Capture the cell that displays the provided text and extract its (X, Y) central coordinate. 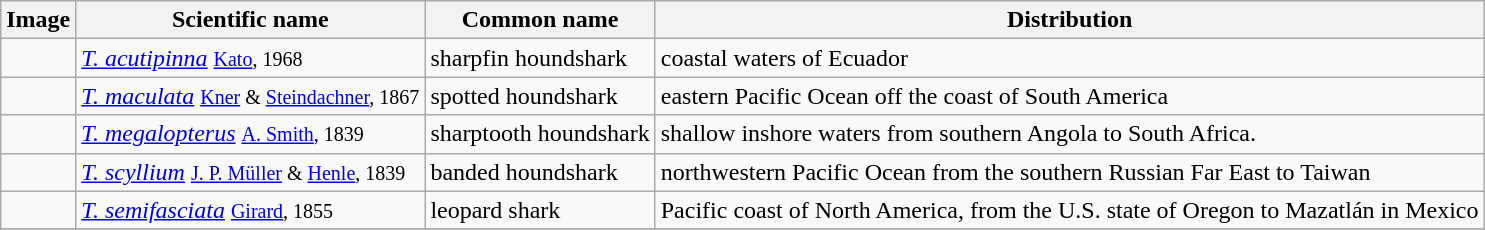
leopard shark (540, 210)
T. maculata Kner & Steindachner, 1867 (250, 96)
sharpfin houndshark (540, 58)
banded houndshark (540, 172)
shallow inshore waters from southern Angola to South Africa. (1070, 134)
Common name (540, 20)
T. acutipinna Kato, 1968 (250, 58)
eastern Pacific Ocean off the coast of South America (1070, 96)
coastal waters of Ecuador (1070, 58)
Scientific name (250, 20)
Image (38, 20)
spotted houndshark (540, 96)
T. megalopterus A. Smith, 1839 (250, 134)
Pacific coast of North America, from the U.S. state of Oregon to Mazatlán in Mexico (1070, 210)
sharptooth houndshark (540, 134)
northwestern Pacific Ocean from the southern Russian Far East to Taiwan (1070, 172)
T. semifasciata Girard, 1855 (250, 210)
T. scyllium J. P. Müller & Henle, 1839 (250, 172)
Distribution (1070, 20)
